Return [X, Y] of the center of cell containing provided text 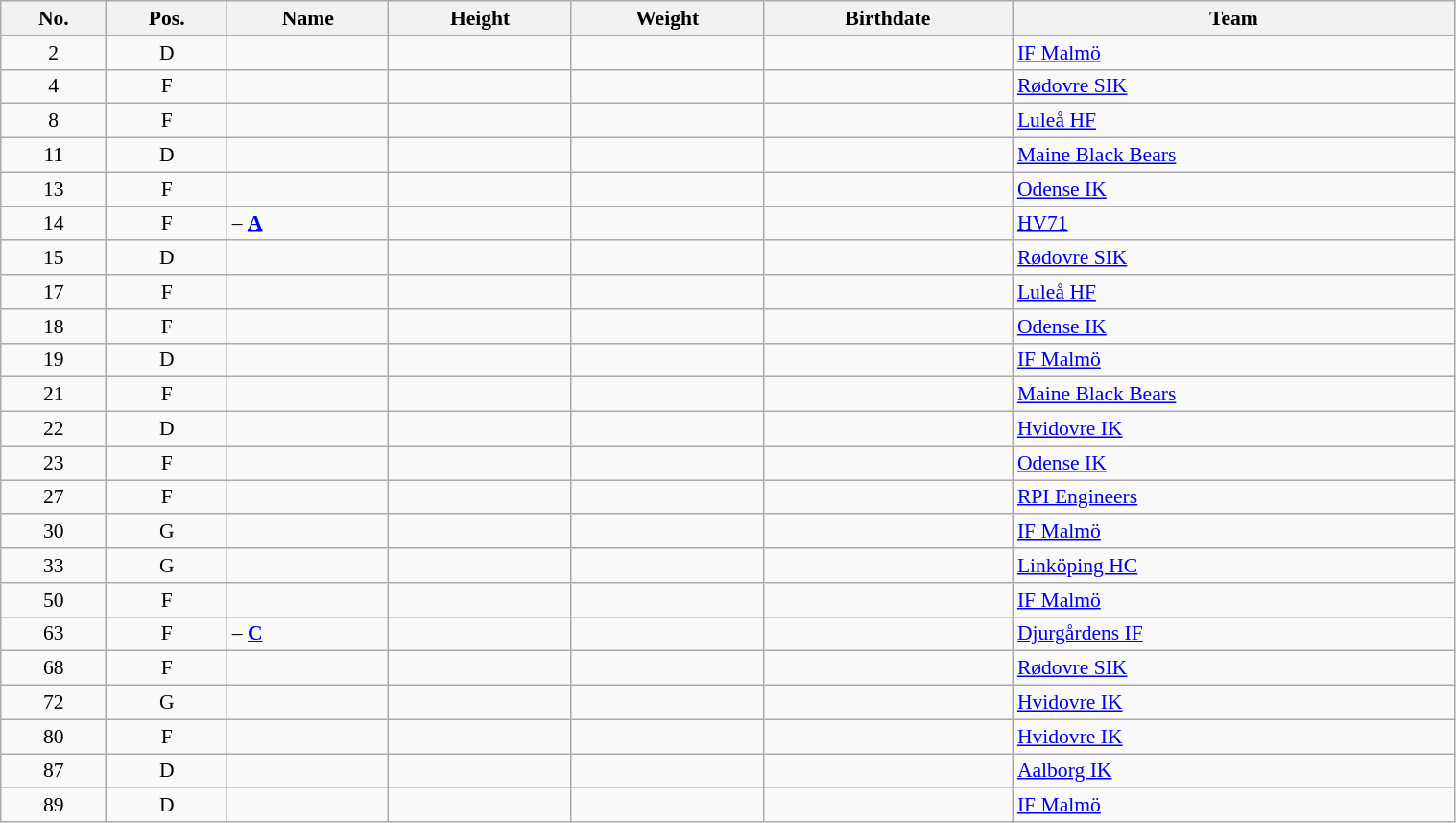
Aalborg IK [1234, 771]
8 [54, 121]
No. [54, 18]
Team [1234, 18]
Height [480, 18]
Pos. [167, 18]
50 [54, 600]
Name [308, 18]
72 [54, 703]
HV71 [1234, 224]
– A [308, 224]
Birthdate [888, 18]
63 [54, 634]
68 [54, 668]
15 [54, 258]
Linköping HC [1234, 566]
80 [54, 737]
Djurgårdens IF [1234, 634]
2 [54, 53]
17 [54, 292]
22 [54, 429]
27 [54, 497]
87 [54, 771]
23 [54, 463]
18 [54, 327]
– C [308, 634]
33 [54, 566]
14 [54, 224]
11 [54, 156]
30 [54, 532]
Weight [667, 18]
13 [54, 189]
19 [54, 360]
RPI Engineers [1234, 497]
4 [54, 86]
89 [54, 806]
21 [54, 395]
